Extract the [x, y] coordinate from the center of the cell holding the provided text.  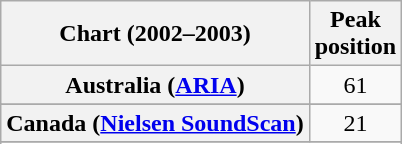
21 [355, 123]
Australia (ARIA) [155, 85]
Chart (2002–2003) [155, 34]
Canada (Nielsen SoundScan) [155, 123]
Peakposition [355, 34]
61 [355, 85]
